Return the [x, y] coordinate for the center point of the cell that contains the specified text.  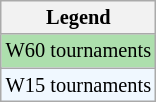
W15 tournaments [78, 85]
W60 tournaments [78, 51]
Legend [78, 17]
